Find where the given text appears and provide that cell's center as [x, y] coordinate. 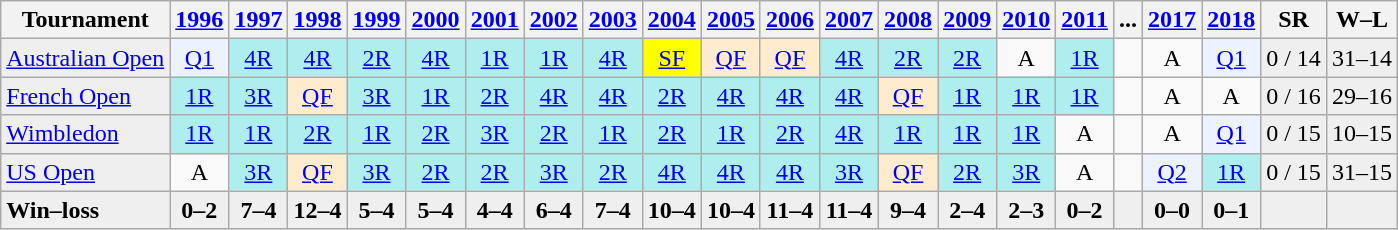
French Open [86, 96]
0–1 [1232, 210]
0 / 16 [1294, 96]
31–15 [1362, 172]
US Open [86, 172]
SR [1294, 20]
2011 [1085, 20]
0–0 [1172, 210]
Q2 [1172, 172]
29–16 [1362, 96]
10–15 [1362, 134]
2018 [1232, 20]
2–4 [968, 210]
W–L [1362, 20]
SF [672, 58]
2000 [436, 20]
1998 [318, 20]
2005 [730, 20]
2–3 [1026, 210]
Australian Open [86, 58]
2010 [1026, 20]
2001 [494, 20]
2008 [908, 20]
4–4 [494, 210]
2017 [1172, 20]
2003 [612, 20]
Tournament [86, 20]
0 / 14 [1294, 58]
1999 [376, 20]
9–4 [908, 210]
2002 [554, 20]
1996 [200, 20]
12–4 [318, 210]
Wimbledon [86, 134]
... [1128, 20]
2004 [672, 20]
Win–loss [86, 210]
6–4 [554, 210]
31–14 [1362, 58]
1997 [258, 20]
2006 [790, 20]
2007 [848, 20]
2009 [968, 20]
